Identify which cell holds the provided text, then report its (x, y) central coordinate. 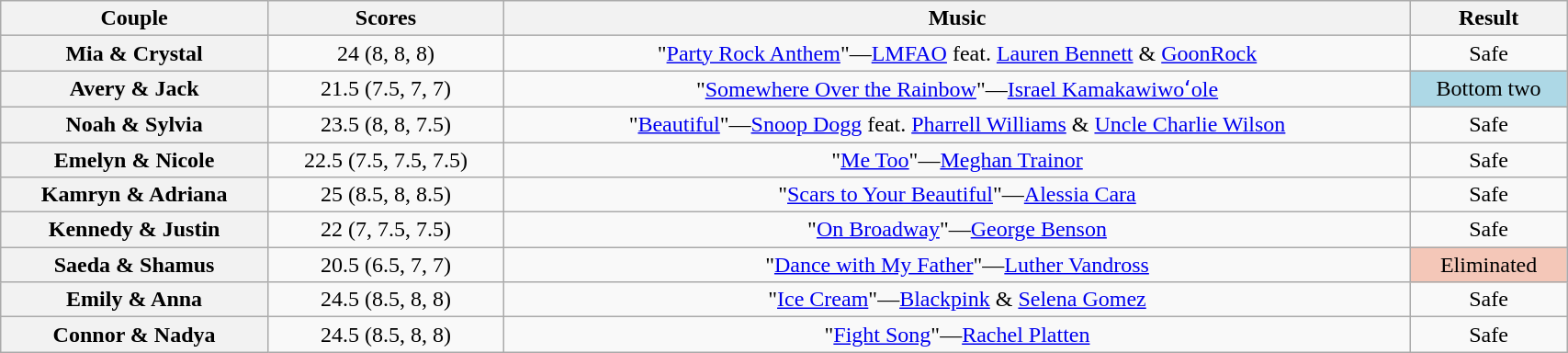
22 (7, 7.5, 7.5) (386, 230)
"Party Rock Anthem"—LMFAO feat. Lauren Bennett & GoonRock (957, 53)
25 (8.5, 8, 8.5) (386, 195)
Emelyn & Nicole (134, 159)
Avery & Jack (134, 89)
"Somewhere Over the Rainbow"—Israel Kamakawiwoʻole (957, 89)
Couple (134, 18)
22.5 (7.5, 7.5, 7.5) (386, 159)
Emily & Anna (134, 300)
Mia & Crystal (134, 53)
Music (957, 18)
Connor & Nadya (134, 335)
20.5 (6.5, 7, 7) (386, 265)
Saeda & Shamus (134, 265)
"Me Too"—Meghan Trainor (957, 159)
21.5 (7.5, 7, 7) (386, 89)
"On Broadway"—George Benson (957, 230)
"Fight Song"—Rachel Platten (957, 335)
Kamryn & Adriana (134, 195)
Result (1489, 18)
24 (8, 8, 8) (386, 53)
Noah & Sylvia (134, 124)
Kennedy & Justin (134, 230)
"Ice Cream"—Blackpink & Selena Gomez (957, 300)
Eliminated (1489, 265)
"Dance with My Father"—Luther Vandross (957, 265)
"Beautiful"—Snoop Dogg feat. Pharrell Williams & Uncle Charlie Wilson (957, 124)
23.5 (8, 8, 7.5) (386, 124)
Bottom two (1489, 89)
Scores (386, 18)
"Scars to Your Beautiful"—Alessia Cara (957, 195)
